Output the (X, Y) coordinate of the center of the cell containing the given text.  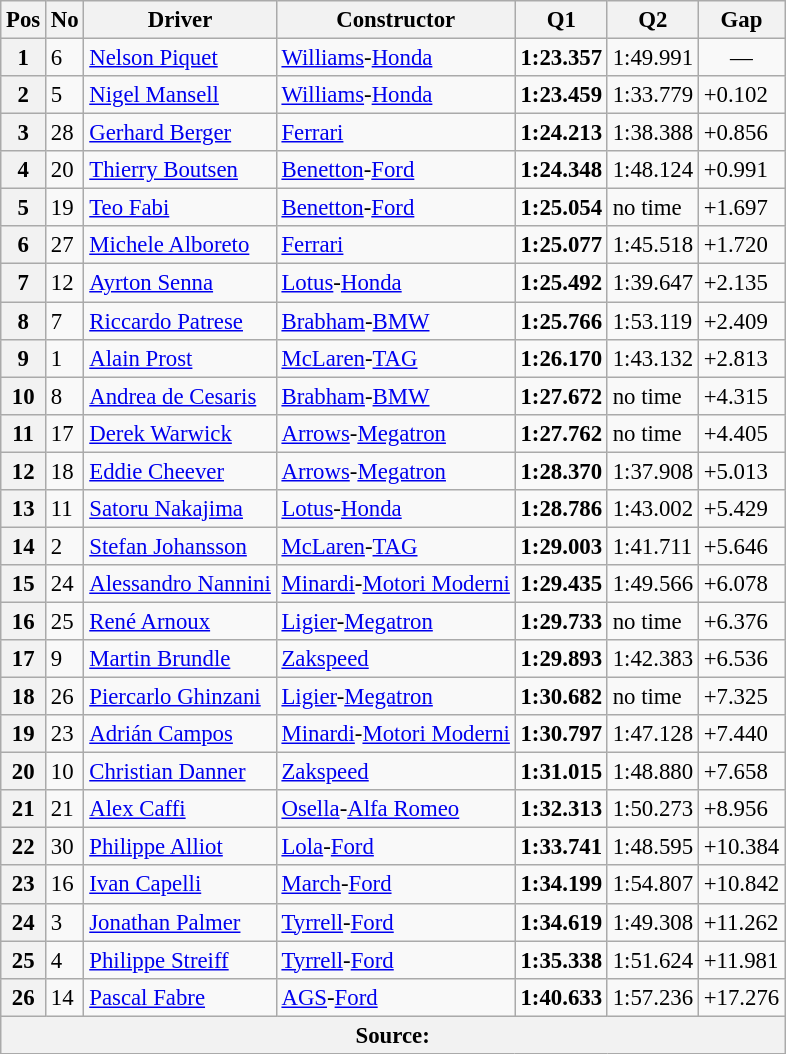
1:39.647 (652, 283)
1:26.170 (561, 358)
Constructor (396, 20)
+1.720 (741, 245)
1:24.213 (561, 133)
1:47.128 (652, 734)
1:27.762 (561, 433)
13 (24, 509)
March-Ford (396, 885)
Lola-Ford (396, 847)
1:28.786 (561, 509)
1:53.119 (652, 321)
+5.429 (741, 509)
Martin Brundle (180, 659)
Pos (24, 20)
1:38.388 (652, 133)
1:29.435 (561, 584)
1:29.893 (561, 659)
Satoru Nakajima (180, 509)
+11.981 (741, 960)
1:30.797 (561, 734)
1:32.313 (561, 809)
1:25.054 (561, 208)
1:37.908 (652, 471)
+6.536 (741, 659)
Nelson Piquet (180, 58)
+10.384 (741, 847)
1:29.733 (561, 621)
15 (24, 584)
Thierry Boutsen (180, 170)
1:57.236 (652, 997)
1:25.766 (561, 321)
AGS-Ford (396, 997)
+11.262 (741, 922)
+0.991 (741, 170)
Piercarlo Ghinzani (180, 697)
1:31.015 (561, 772)
+8.956 (741, 809)
27 (65, 245)
1:33.779 (652, 95)
Derek Warwick (180, 433)
1:49.991 (652, 58)
+2.409 (741, 321)
Q1 (561, 20)
Philippe Streiff (180, 960)
Alessandro Nannini (180, 584)
1:28.370 (561, 471)
Gerhard Berger (180, 133)
+17.276 (741, 997)
+5.013 (741, 471)
1:48.124 (652, 170)
1:35.338 (561, 960)
+0.856 (741, 133)
1:48.880 (652, 772)
1:25.492 (561, 283)
1:34.199 (561, 885)
+5.646 (741, 546)
+4.405 (741, 433)
30 (65, 847)
1:40.633 (561, 997)
Christian Danner (180, 772)
+0.102 (741, 95)
Stefan Johansson (180, 546)
1:54.807 (652, 885)
Eddie Cheever (180, 471)
1:23.459 (561, 95)
Pascal Fabre (180, 997)
1:49.566 (652, 584)
+6.078 (741, 584)
Q2 (652, 20)
1:30.682 (561, 697)
1:45.518 (652, 245)
1:27.672 (561, 396)
28 (65, 133)
+7.325 (741, 697)
Nigel Mansell (180, 95)
— (741, 58)
1:41.711 (652, 546)
+6.376 (741, 621)
1:48.595 (652, 847)
Alain Prost (180, 358)
Source: (393, 1035)
Osella-Alfa Romeo (396, 809)
No (65, 20)
Michele Alboreto (180, 245)
1:50.273 (652, 809)
1:49.308 (652, 922)
+2.135 (741, 283)
Riccardo Patrese (180, 321)
Ayrton Senna (180, 283)
Jonathan Palmer (180, 922)
+10.842 (741, 885)
1:43.132 (652, 358)
+1.697 (741, 208)
1:25.077 (561, 245)
+7.658 (741, 772)
1:24.348 (561, 170)
22 (24, 847)
1:29.003 (561, 546)
+2.813 (741, 358)
Alex Caffi (180, 809)
1:42.383 (652, 659)
1:23.357 (561, 58)
1:51.624 (652, 960)
Driver (180, 20)
Andrea de Cesaris (180, 396)
Teo Fabi (180, 208)
Gap (741, 20)
1:43.002 (652, 509)
Ivan Capelli (180, 885)
1:33.741 (561, 847)
Adrián Campos (180, 734)
Philippe Alliot (180, 847)
1:34.619 (561, 922)
René Arnoux (180, 621)
+7.440 (741, 734)
+4.315 (741, 396)
